Locate the cell with the specified text and output its (x, y) center coordinate. 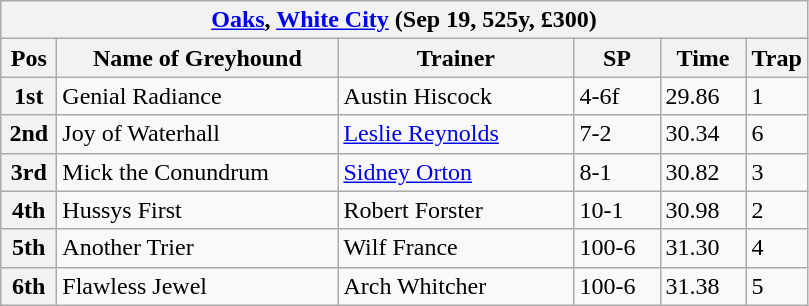
Pos (29, 58)
30.34 (703, 134)
30.82 (703, 172)
31.38 (703, 286)
Wilf France (456, 248)
30.98 (703, 210)
Austin Hiscock (456, 96)
3rd (29, 172)
2 (776, 210)
29.86 (703, 96)
SP (617, 58)
1st (29, 96)
1 (776, 96)
2nd (29, 134)
Genial Radiance (198, 96)
31.30 (703, 248)
Trainer (456, 58)
4 (776, 248)
Leslie Reynolds (456, 134)
10-1 (617, 210)
Oaks, White City (Sep 19, 525y, £300) (404, 20)
Name of Greyhound (198, 58)
Robert Forster (456, 210)
6th (29, 286)
4-6f (617, 96)
Hussys First (198, 210)
4th (29, 210)
5 (776, 286)
Flawless Jewel (198, 286)
Trap (776, 58)
Mick the Conundrum (198, 172)
7-2 (617, 134)
6 (776, 134)
3 (776, 172)
5th (29, 248)
8-1 (617, 172)
Sidney Orton (456, 172)
Another Trier (198, 248)
Arch Whitcher (456, 286)
Time (703, 58)
Joy of Waterhall (198, 134)
